Extract the [x, y] coordinate from the center of the cell holding the provided text.  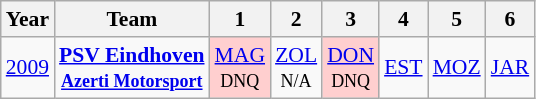
5 [457, 19]
2009 [28, 68]
DON DNQ [350, 68]
1 [240, 19]
ZOL N/A [296, 68]
JAR [510, 68]
3 [350, 19]
MOZ [457, 68]
EST [404, 68]
Year [28, 19]
4 [404, 19]
MAG DNQ [240, 68]
PSV EindhovenAzerti Motorsport [132, 68]
Team [132, 19]
6 [510, 19]
2 [296, 19]
